Output the [x, y] coordinate of the center of the cell containing the given text.  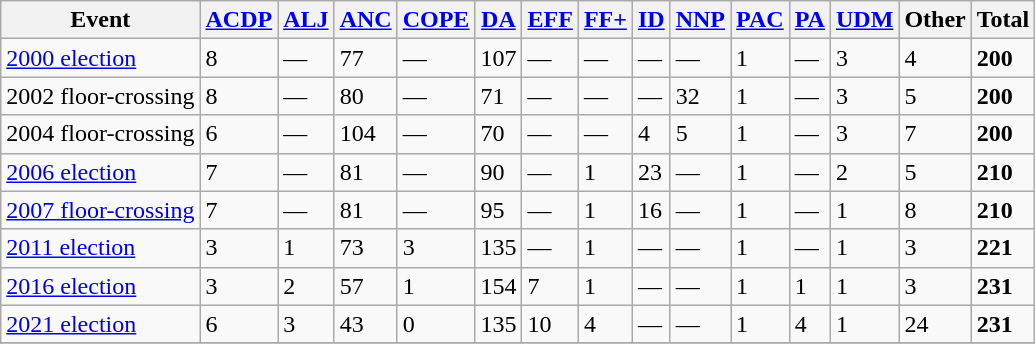
Total [1003, 20]
80 [366, 96]
2011 election [100, 248]
2002 floor-crossing [100, 96]
2000 election [100, 58]
Event [100, 20]
ID [651, 20]
ALJ [306, 20]
PA [810, 20]
70 [498, 134]
73 [366, 248]
24 [935, 324]
95 [498, 210]
71 [498, 96]
32 [700, 96]
2016 election [100, 286]
COPE [436, 20]
57 [366, 286]
90 [498, 172]
2006 election [100, 172]
16 [651, 210]
2004 floor-crossing [100, 134]
0 [436, 324]
104 [366, 134]
UDM [864, 20]
ANC [366, 20]
2021 election [100, 324]
10 [550, 324]
2007 floor-crossing [100, 210]
ACDP [239, 20]
77 [366, 58]
Other [935, 20]
107 [498, 58]
FF+ [605, 20]
43 [366, 324]
NNP [700, 20]
EFF [550, 20]
221 [1003, 248]
154 [498, 286]
PAC [760, 20]
23 [651, 172]
DA [498, 20]
